Find where the given text appears and provide that cell's center as (x, y) coordinate. 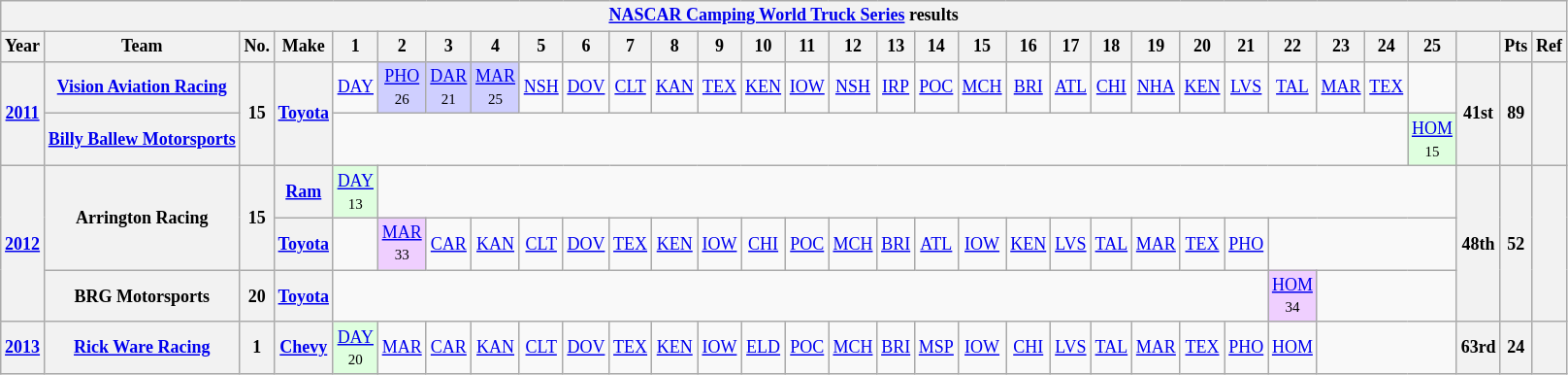
19 (1156, 47)
Chevy (303, 348)
5 (541, 47)
17 (1071, 47)
4 (496, 47)
Billy Ballew Motorsports (142, 140)
MAR33 (402, 244)
21 (1246, 47)
BRG Motorsports (142, 296)
7 (631, 47)
DAY (355, 87)
DAR21 (448, 87)
Pts (1516, 47)
IRP (897, 87)
18 (1111, 47)
25 (1432, 47)
6 (586, 47)
PHO26 (402, 87)
MAR25 (496, 87)
HOM15 (1432, 140)
DAY13 (355, 191)
No. (256, 47)
Make (303, 47)
Arrington Racing (142, 218)
2012 (23, 243)
13 (897, 47)
Rick Ware Racing (142, 348)
22 (1292, 47)
NHA (1156, 87)
16 (1029, 47)
10 (764, 47)
52 (1516, 243)
DAY20 (355, 348)
9 (720, 47)
2011 (23, 113)
Ref (1550, 47)
23 (1341, 47)
14 (935, 47)
Team (142, 47)
3 (448, 47)
HOM34 (1292, 296)
2 (402, 47)
11 (807, 47)
89 (1516, 113)
2013 (23, 348)
HOM (1292, 348)
MSP (935, 348)
63rd (1479, 348)
41st (1479, 113)
Year (23, 47)
Ram (303, 191)
Vision Aviation Racing (142, 87)
8 (674, 47)
12 (853, 47)
48th (1479, 243)
NASCAR Camping World Truck Series results (784, 16)
ELD (764, 348)
